For the text-containing cell, return its midpoint in [x, y] coordinate format. 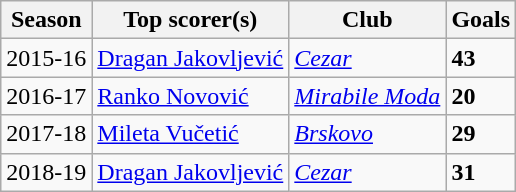
Season [46, 20]
2015-16 [46, 58]
Mileta Vučetić [190, 134]
20 [481, 96]
Ranko Novović [190, 96]
2017-18 [46, 134]
2018-19 [46, 172]
Top scorer(s) [190, 20]
29 [481, 134]
Brskovo [368, 134]
31 [481, 172]
Goals [481, 20]
Club [368, 20]
Mirabile Moda [368, 96]
2016-17 [46, 96]
43 [481, 58]
